Capture the cell that displays the provided text and extract its [X, Y] central coordinate. 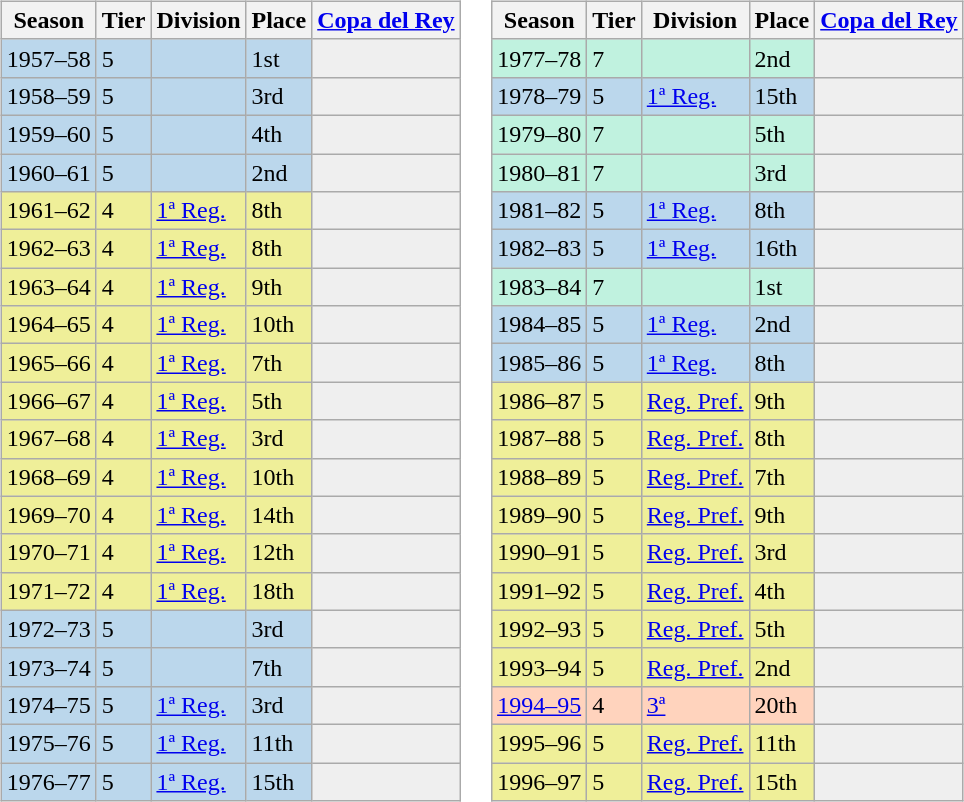
1983–84 [540, 287]
1969–70 [48, 515]
1974–75 [48, 705]
1975–76 [48, 743]
1957–58 [48, 58]
3ª [695, 705]
1986–87 [540, 401]
1972–73 [48, 629]
1959–60 [48, 134]
1982–83 [540, 249]
1962–63 [48, 249]
1966–67 [48, 401]
1964–65 [48, 325]
12th [279, 553]
1970–71 [48, 553]
1985–86 [540, 363]
1994–95 [540, 705]
1960–61 [48, 173]
1967–68 [48, 439]
1987–88 [540, 439]
1984–85 [540, 325]
1976–77 [48, 781]
14th [279, 515]
1990–91 [540, 553]
1996–97 [540, 781]
1965–66 [48, 363]
1978–79 [540, 96]
1980–81 [540, 173]
18th [279, 591]
1958–59 [48, 96]
1993–94 [540, 667]
1981–82 [540, 211]
1971–72 [48, 591]
1989–90 [540, 515]
16th [782, 249]
1988–89 [540, 477]
1979–80 [540, 134]
1977–78 [540, 58]
1995–96 [540, 743]
1992–93 [540, 629]
1968–69 [48, 477]
20th [782, 705]
1991–92 [540, 591]
1961–62 [48, 211]
1973–74 [48, 667]
1963–64 [48, 287]
